Provide the (X, Y) coordinate of the cell's center where the given text is located.  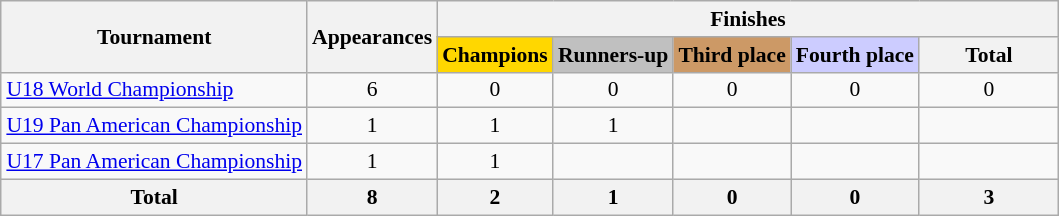
Finishes (748, 19)
8 (372, 197)
Third place (732, 55)
U17 Pan American Championship (154, 162)
2 (495, 197)
U18 World Championship (154, 90)
Fourth place (855, 55)
U19 Pan American Championship (154, 126)
Champions (495, 55)
Runners-up (613, 55)
3 (989, 197)
Tournament (154, 36)
Appearances (372, 36)
6 (372, 90)
